Return (X, Y) of the center of cell containing provided text 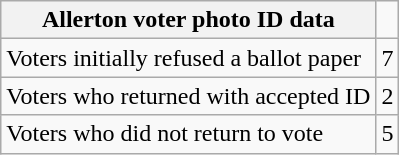
Allerton voter photo ID data (188, 20)
2 (388, 96)
Voters initially refused a ballot paper (188, 58)
7 (388, 58)
Voters who did not return to vote (188, 134)
5 (388, 134)
Voters who returned with accepted ID (188, 96)
